Capture the cell that displays the provided text and extract its (X, Y) central coordinate. 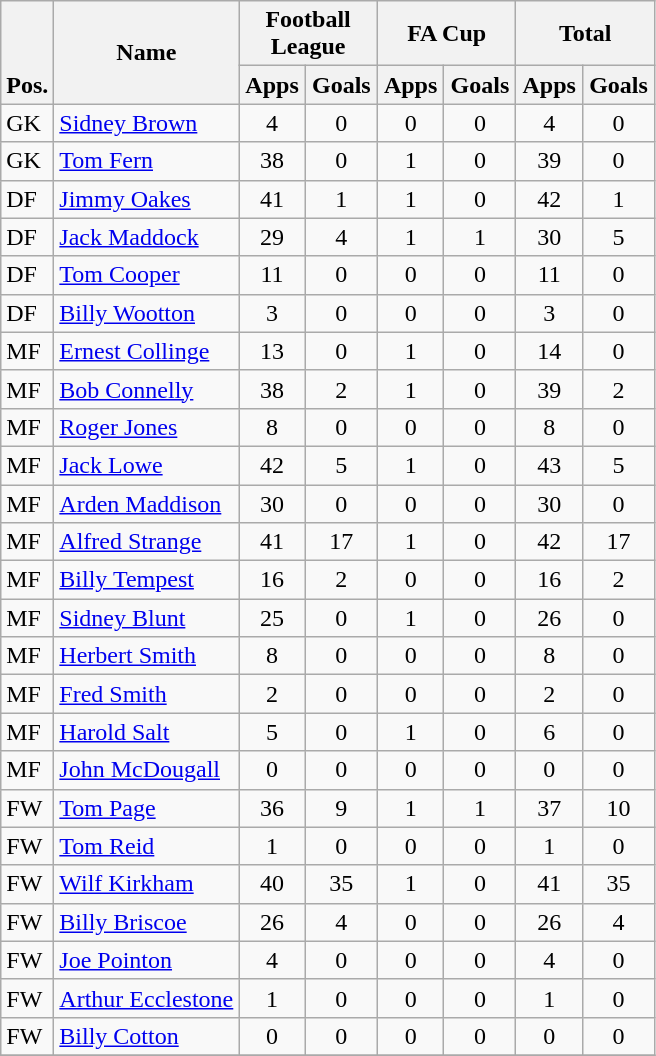
25 (272, 618)
Football League (308, 34)
43 (550, 465)
Total (586, 34)
6 (550, 732)
13 (272, 351)
Jack Lowe (146, 465)
Fred Smith (146, 694)
29 (272, 237)
36 (272, 808)
37 (550, 808)
Billy Cotton (146, 1036)
Tom Page (146, 808)
Jimmy Oakes (146, 199)
Name (146, 52)
Harold Salt (146, 732)
Pos. (28, 52)
Arthur Ecclestone (146, 998)
Wilf Kirkham (146, 884)
Ernest Collinge (146, 351)
14 (550, 351)
Alfred Strange (146, 542)
9 (341, 808)
10 (618, 808)
Sidney Blunt (146, 618)
Tom Cooper (146, 275)
Billy Briscoe (146, 922)
Jack Maddock (146, 237)
Arden Maddison (146, 503)
Joe Pointon (146, 960)
Bob Connelly (146, 389)
Herbert Smith (146, 656)
FA Cup (446, 34)
Roger Jones (146, 427)
Tom Fern (146, 161)
Billy Tempest (146, 580)
John McDougall (146, 770)
Sidney Brown (146, 123)
40 (272, 884)
Billy Wootton (146, 313)
Tom Reid (146, 846)
